Output the [x, y] coordinate of the center of the cell containing the given text.  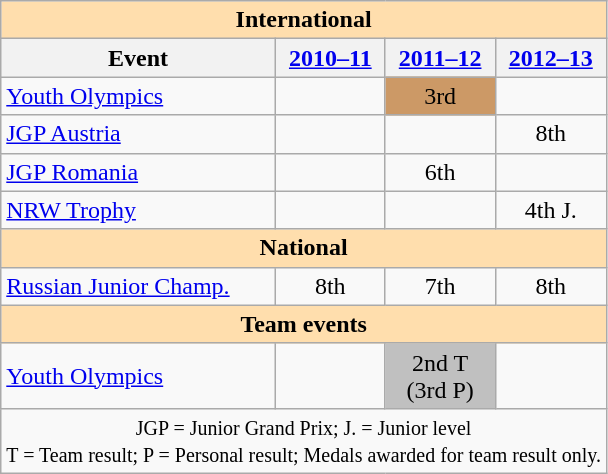
Event [138, 58]
National [304, 248]
Russian Junior Champ. [138, 286]
3rd [440, 96]
JGP = Junior Grand Prix; J. = Junior level T = Team result; P = Personal result; Medals awarded for team result only. [304, 440]
7th [440, 286]
JGP Romania [138, 172]
Team events [304, 324]
NRW Trophy [138, 210]
International [304, 20]
JGP Austria [138, 134]
2010–11 [330, 58]
4th J. [550, 210]
2nd T (3rd P) [440, 376]
2011–12 [440, 58]
6th [440, 172]
2012–13 [550, 58]
